Return the (x, y) coordinate for the center point of the cell that contains the specified text.  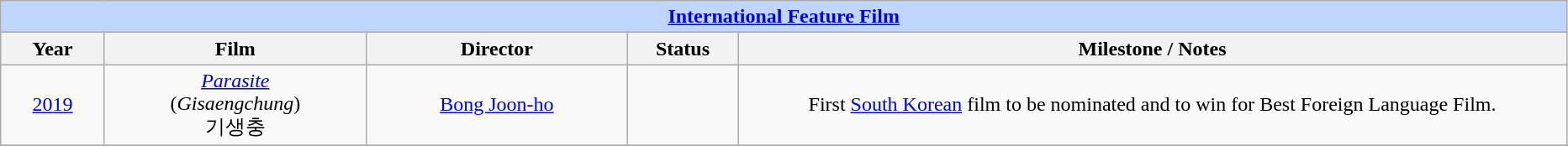
First South Korean film to be nominated and to win for Best Foreign Language Film. (1153, 106)
Bong Joon-ho (496, 106)
Film (235, 49)
2019 (53, 106)
Year (53, 49)
Milestone / Notes (1153, 49)
Director (496, 49)
Status (683, 49)
International Feature Film (784, 17)
Parasite(Gisaengchung)기생충 (235, 106)
